From the cell containing the given text, extract its center point as [X, Y] coordinate. 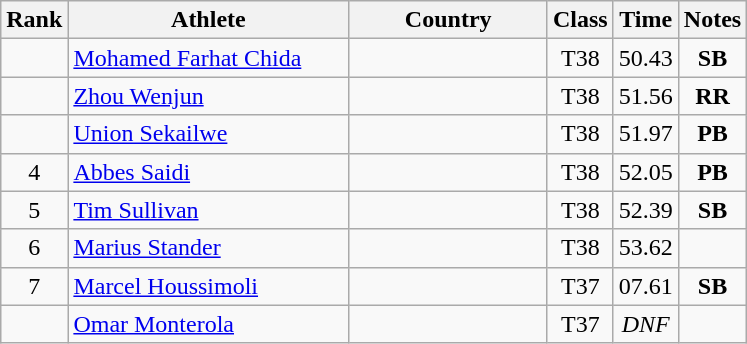
51.56 [646, 96]
Time [646, 20]
Notes [712, 20]
Marius Stander [208, 248]
Abbes Saidi [208, 172]
Athlete [208, 20]
RR [712, 96]
4 [34, 172]
51.97 [646, 134]
52.39 [646, 210]
53.62 [646, 248]
Mohamed Farhat Chida [208, 58]
6 [34, 248]
7 [34, 286]
Class [580, 20]
Union Sekailwe [208, 134]
Omar Monterola [208, 324]
52.05 [646, 172]
07.61 [646, 286]
Rank [34, 20]
Zhou Wenjun [208, 96]
50.43 [646, 58]
Tim Sullivan [208, 210]
Country [448, 20]
Marcel Houssimoli [208, 286]
5 [34, 210]
DNF [646, 324]
